Search for the cell housing the specified text and yield its [x, y] center coordinate. 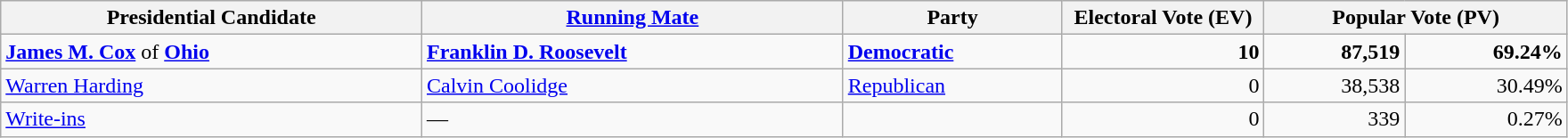
Popular Vote (PV) [1416, 18]
Write-ins [212, 119]
0.27% [1486, 119]
Warren Harding [212, 85]
Franklin D. Roosevelt [633, 52]
Calvin Coolidge [633, 85]
Party [952, 18]
87,519 [1335, 52]
Electoral Vote (EV) [1164, 18]
Presidential Candidate [212, 18]
339 [1335, 119]
Republican [952, 85]
38,538 [1335, 85]
James M. Cox of Ohio [212, 52]
Democratic [952, 52]
— [633, 119]
30.49% [1486, 85]
10 [1164, 52]
69.24% [1486, 52]
Running Mate [633, 18]
